Capture the cell that displays the provided text and extract its [X, Y] central coordinate. 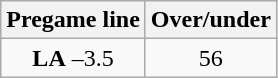
LA –3.5 [74, 58]
56 [210, 58]
Over/under [210, 20]
Pregame line [74, 20]
